Return the [X, Y] coordinate for the center point of the cell that contains the specified text.  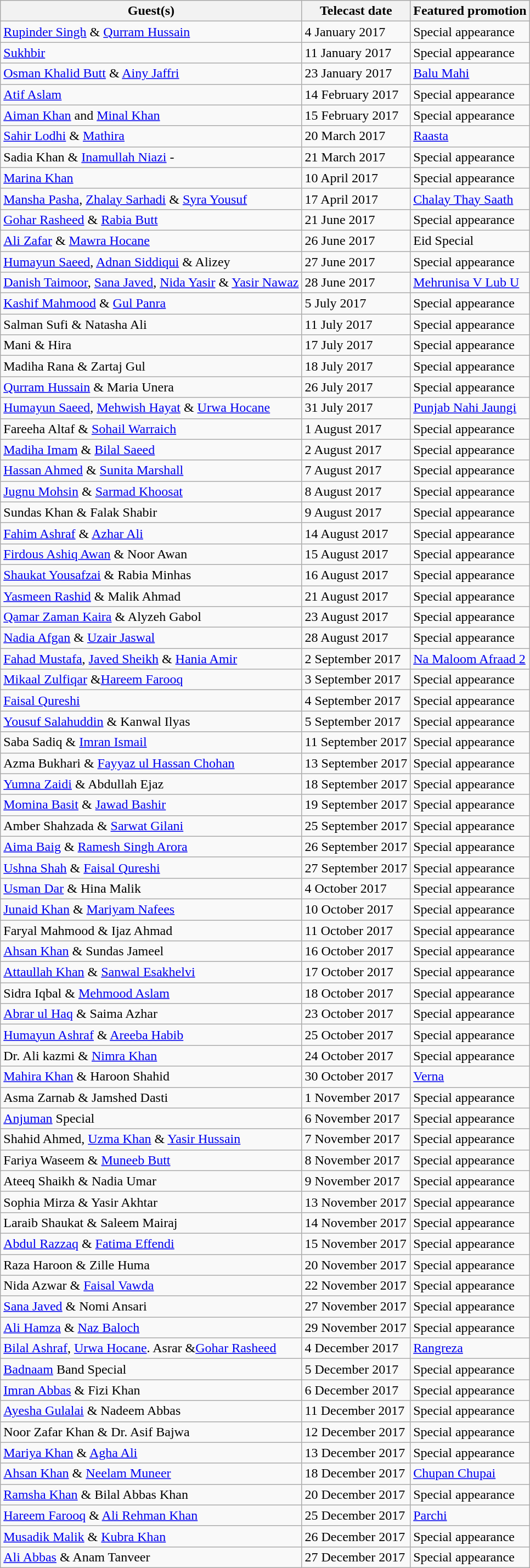
13 September 2017 [356, 763]
Mahira Khan & Haroon Shahid [151, 1077]
Ramsha Khan & Bilal Abbas Khan [151, 1494]
Fahad Mustafa, Javed Sheikh & Hania Amir [151, 659]
Imran Abbas & Fizi Khan [151, 1390]
Badnaam Band Special [151, 1369]
Yumna Zaidi & Abdullah Ejaz [151, 784]
4 December 2017 [356, 1348]
Chupan Chupai [470, 1474]
Hareem Farooq & Ali Rehman Khan [151, 1515]
23 October 2017 [356, 1014]
4 January 2017 [356, 32]
6 December 2017 [356, 1390]
19 September 2017 [356, 805]
17 April 2017 [356, 199]
Sadia Khan & Inamullah Niazi - [151, 157]
Faisal Qureshi [151, 701]
Aima Baig & Ramesh Singh Arora [151, 847]
1 August 2017 [356, 429]
2 September 2017 [356, 659]
25 October 2017 [356, 1035]
Sahir Lodhi & Mathira [151, 136]
10 April 2017 [356, 178]
18 December 2017 [356, 1474]
Marina Khan [151, 178]
16 August 2017 [356, 575]
18 July 2017 [356, 366]
11 January 2017 [356, 53]
27 December 2017 [356, 1557]
Balu Mahi [470, 74]
13 November 2017 [356, 1202]
23 August 2017 [356, 617]
20 November 2017 [356, 1264]
Usman Dar & Hina Malik [151, 888]
Qurram Hussain & Maria Unera [151, 387]
11 September 2017 [356, 742]
21 March 2017 [356, 157]
22 November 2017 [356, 1286]
Qamar Zaman Kaira & Alyzeh Gabol [151, 617]
14 November 2017 [356, 1223]
Sukhbir [151, 53]
Ayesha Gulalai & Nadeem Abbas [151, 1411]
Na Maloom Afraad 2 [470, 659]
Asma Zarnab & Jamshed Dasti [151, 1097]
Fariya Waseem & Muneeb Butt [151, 1160]
Salman Sufi & Natasha Ali [151, 324]
25 September 2017 [356, 826]
Humayun Saeed, Mehwish Hayat & Urwa Hocane [151, 408]
Anjuman Special [151, 1118]
Shahid Ahmed, Uzma Khan & Yasir Hussain [151, 1139]
Raza Haroon & Zille Huma [151, 1264]
Punjab Nahi Jaungi [470, 408]
Azma Bukhari & Fayyaz ul Hassan Chohan [151, 763]
Laraib Shaukat & Saleem Mairaj [151, 1223]
Amber Shahzada & Sarwat Gilani [151, 826]
27 November 2017 [356, 1307]
31 July 2017 [356, 408]
Sundas Khan & Falak Shabir [151, 512]
15 November 2017 [356, 1244]
Rupinder Singh & Qurram Hussain [151, 32]
Hassan Ahmed & Sunita Marshall [151, 471]
4 September 2017 [356, 701]
Yousuf Salahuddin & Kanwal Ilyas [151, 721]
13 December 2017 [356, 1453]
Shaukat Yousafzai & Rabia Minhas [151, 575]
Aiman Khan and Minal Khan [151, 115]
Featured promotion [470, 11]
Abdul Razzaq & Fatima Effendi [151, 1244]
Noor Zafar Khan & Dr. Asif Bajwa [151, 1432]
Madiha Rana & Zartaj Gul [151, 366]
Junaid Khan & Mariyam Nafees [151, 909]
2 August 2017 [356, 450]
Chalay Thay Saath [470, 199]
Telecast date [356, 11]
Mikaal Zulfiqar &Hareem Farooq [151, 680]
6 November 2017 [356, 1118]
27 September 2017 [356, 867]
Parchi [470, 1515]
18 October 2017 [356, 993]
Nadia Afgan & Uzair Jaswal [151, 638]
Osman Khalid Butt & Ainy Jaffri [151, 74]
Mariya Khan & Agha Ali [151, 1453]
11 October 2017 [356, 931]
25 December 2017 [356, 1515]
Musadik Malik & Kubra Khan [151, 1536]
26 December 2017 [356, 1536]
Dr. Ali kazmi & Nimra Khan [151, 1056]
26 July 2017 [356, 387]
Fahim Ashraf & Azhar Ali [151, 533]
30 October 2017 [356, 1077]
3 September 2017 [356, 680]
8 November 2017 [356, 1160]
Verna [470, 1077]
Momina Basit & Jawad Bashir [151, 805]
Humayun Ashraf & Areeba Habib [151, 1035]
Ali Hamza & Naz Baloch [151, 1328]
Sana Javed & Nomi Ansari [151, 1307]
21 June 2017 [356, 220]
7 November 2017 [356, 1139]
Eid Special [470, 240]
Attaullah Khan & Sanwal Esakhelvi [151, 972]
Mehrunisa V Lub U [470, 283]
16 October 2017 [356, 951]
Ushna Shah & Faisal Qureshi [151, 867]
Fareeha Altaf & Sohail Warraich [151, 429]
14 August 2017 [356, 533]
14 February 2017 [356, 94]
12 December 2017 [356, 1432]
Mansha Pasha, Zhalay Sarhadi & Syra Yousuf [151, 199]
Faryal Mahmood & Ijaz Ahmad [151, 931]
Danish Taimoor, Sana Javed, Nida Yasir & Yasir Nawaz [151, 283]
9 August 2017 [356, 512]
Humayun Saeed, Adnan Siddiqui & Alizey [151, 262]
5 December 2017 [356, 1369]
Sidra Iqbal & Mehmood Aslam [151, 993]
Yasmeen Rashid & Malik Ahmad [151, 596]
26 September 2017 [356, 847]
Abrar ul Haq & Saima Azhar [151, 1014]
28 June 2017 [356, 283]
Nida Azwar & Faisal Vawda [151, 1286]
15 February 2017 [356, 115]
20 December 2017 [356, 1494]
Atif Aslam [151, 94]
Gohar Rasheed & Rabia Butt [151, 220]
Saba Sadiq & Imran Ismail [151, 742]
11 July 2017 [356, 324]
5 July 2017 [356, 304]
17 July 2017 [356, 345]
Kashif Mahmood & Gul Panra [151, 304]
27 June 2017 [356, 262]
28 August 2017 [356, 638]
Firdous Ashiq Awan & Noor Awan [151, 554]
9 November 2017 [356, 1181]
Ali Zafar & Mawra Hocane [151, 240]
Jugnu Mohsin & Sarmad Khoosat [151, 491]
5 September 2017 [356, 721]
1 November 2017 [356, 1097]
29 November 2017 [356, 1328]
18 September 2017 [356, 784]
17 October 2017 [356, 972]
Rangreza [470, 1348]
Ali Abbas & Anam Tanveer [151, 1557]
Mani & Hira [151, 345]
4 October 2017 [356, 888]
Guest(s) [151, 11]
Sophia Mirza & Yasir Akhtar [151, 1202]
Bilal Ashraf, Urwa Hocane. Asrar &Gohar Rasheed [151, 1348]
24 October 2017 [356, 1056]
Madiha Imam & Bilal Saeed [151, 450]
21 August 2017 [356, 596]
8 August 2017 [356, 491]
11 December 2017 [356, 1411]
15 August 2017 [356, 554]
Ahsan Khan & Neelam Muneer [151, 1474]
26 June 2017 [356, 240]
Raasta [470, 136]
20 March 2017 [356, 136]
Ateeq Shaikh & Nadia Umar [151, 1181]
Ahsan Khan & Sundas Jameel [151, 951]
7 August 2017 [356, 471]
10 October 2017 [356, 909]
23 January 2017 [356, 74]
